For the text-containing cell, return its midpoint in (x, y) coordinate format. 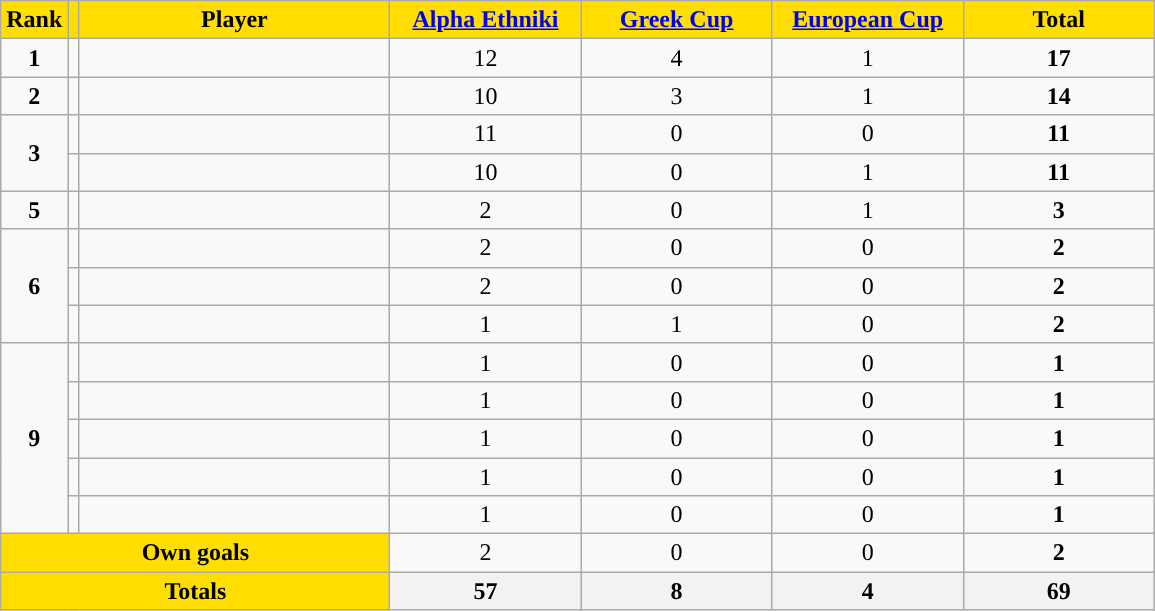
Rank (34, 20)
Greek Cup (676, 20)
14 (1058, 96)
Alpha Ethniki (486, 20)
5 (34, 210)
Own goals (196, 553)
57 (486, 591)
8 (676, 591)
69 (1058, 591)
17 (1058, 58)
European Cup (868, 20)
Total (1058, 20)
12 (486, 58)
9 (34, 438)
Totals (196, 591)
6 (34, 286)
Player (234, 20)
